Provide the (X, Y) coordinate of the cell's center where the given text is located.  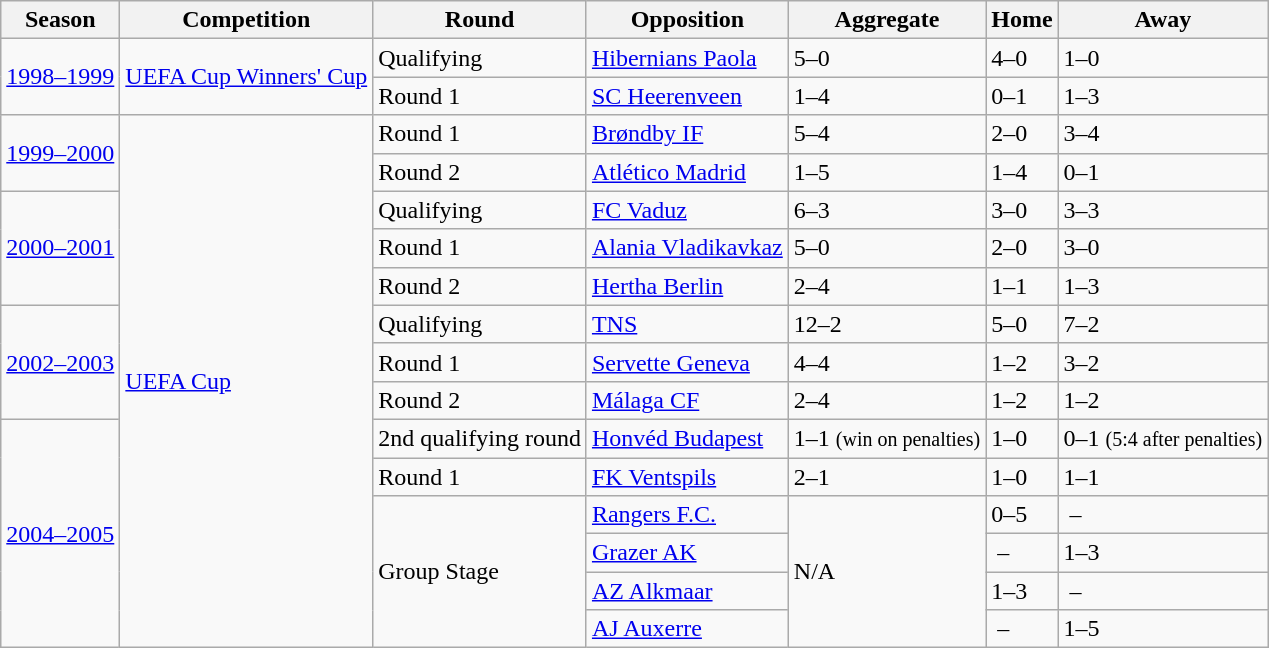
1998–1999 (60, 77)
FK Ventspils (687, 477)
7–2 (1163, 324)
3–2 (1163, 362)
1999–2000 (60, 153)
Round (480, 20)
FC Vaduz (687, 210)
Rangers F.C. (687, 515)
Away (1163, 20)
Home (1022, 20)
UEFA Cup Winners' Cup (246, 77)
2nd qualifying round (480, 438)
Brøndby IF (687, 134)
4–4 (886, 362)
Málaga CF (687, 400)
Opposition (687, 20)
Group Stage (480, 572)
N/A (886, 572)
Hertha Berlin (687, 286)
Hibernians Paola (687, 58)
Honvéd Budapest (687, 438)
SC Heerenveen (687, 96)
2–1 (886, 477)
Atlético Madrid (687, 172)
2004–2005 (60, 533)
Competition (246, 20)
6–3 (886, 210)
Season (60, 20)
3–3 (1163, 210)
Servette Geneva (687, 362)
TNS (687, 324)
0–5 (1022, 515)
UEFA Cup (246, 382)
12–2 (886, 324)
0–1 (5:4 after penalties) (1163, 438)
2000–2001 (60, 248)
4–0 (1022, 58)
Grazer AK (687, 553)
5–4 (886, 134)
Aggregate (886, 20)
AZ Alkmaar (687, 591)
Alania Vladikavkaz (687, 248)
3–4 (1163, 134)
1–1 (win on penalties) (886, 438)
AJ Auxerre (687, 629)
2002–2003 (60, 362)
